Find where the given text appears and provide that cell's center as (x, y) coordinate. 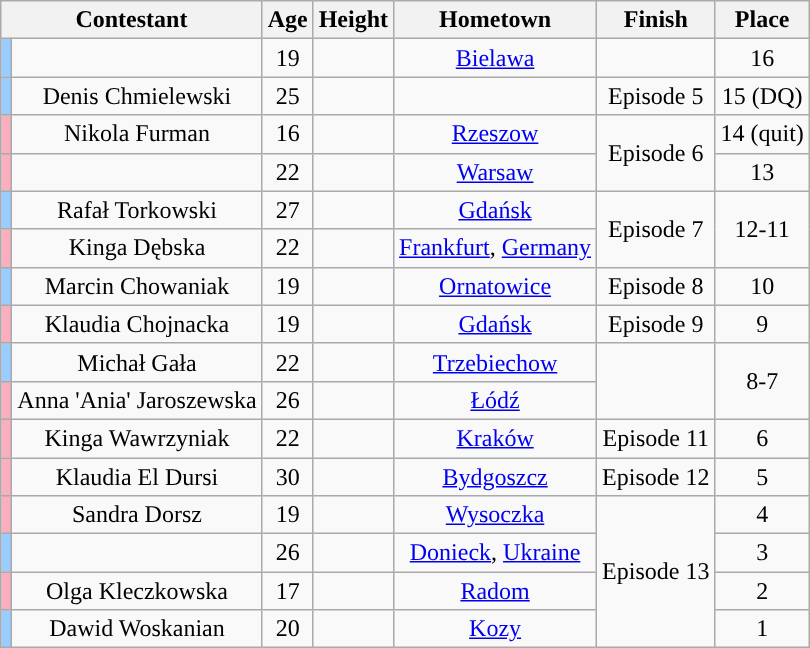
Klaudia Chojnacka (137, 324)
Rafał Torkowski (137, 210)
Dawid Woskanian (137, 629)
Place (762, 20)
Episode 11 (656, 438)
Klaudia El Dursi (137, 477)
Sandra Dorsz (137, 515)
17 (288, 591)
Wysoczka (496, 515)
15 (DQ) (762, 96)
Rzeszow (496, 134)
Nikola Furman (137, 134)
8-7 (762, 381)
27 (288, 210)
Episode 13 (656, 572)
9 (762, 324)
Kozy (496, 629)
Episode 9 (656, 324)
25 (288, 96)
Bielawa (496, 58)
Ornatowice (496, 286)
Frankfurt, Germany (496, 248)
20 (288, 629)
Łódź (496, 400)
Finish (656, 20)
13 (762, 172)
10 (762, 286)
Bydgoszcz (496, 477)
5 (762, 477)
4 (762, 515)
Episode 5 (656, 96)
Episode 8 (656, 286)
Hometown (496, 20)
Marcin Chowaniak (137, 286)
12-11 (762, 229)
Trzebiechow (496, 362)
2 (762, 591)
Denis Chmielewski (137, 96)
Contestant (132, 20)
Kinga Wawrzyniak (137, 438)
6 (762, 438)
Episode 7 (656, 229)
Height (353, 20)
1 (762, 629)
Episode 12 (656, 477)
Anna 'Ania' Jaroszewska (137, 400)
Olga Kleczkowska (137, 591)
30 (288, 477)
Donieck, Ukraine (496, 553)
Warsaw (496, 172)
Kraków (496, 438)
Age (288, 20)
3 (762, 553)
Episode 6 (656, 153)
Radom (496, 591)
14 (quit) (762, 134)
Michał Gała (137, 362)
Kinga Dębska (137, 248)
